From the cell containing the given text, extract its center point as (X, Y) coordinate. 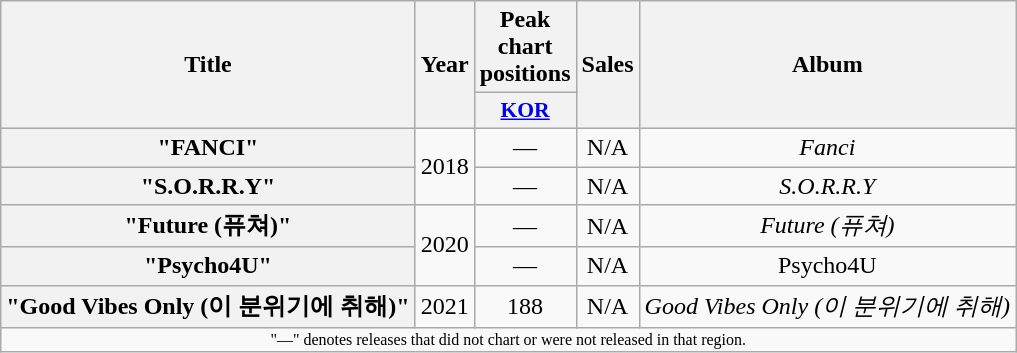
Sales (608, 65)
2018 (444, 166)
2020 (444, 246)
Album (828, 65)
Title (208, 65)
S.O.R.R.Y (828, 185)
"Future (퓨쳐)" (208, 226)
"Good Vibes Only (이 분위기에 취해)" (208, 306)
"—" denotes releases that did not chart or were not released in that region. (508, 340)
"S.O.R.R.Y" (208, 185)
2021 (444, 306)
KOR (525, 111)
"Psycho4U" (208, 266)
188 (525, 306)
Psycho4U (828, 266)
Fanci (828, 147)
Peak chartpositions (525, 47)
Future (퓨쳐) (828, 226)
Good Vibes Only (이 분위기에 취해) (828, 306)
"FANCI" (208, 147)
Year (444, 65)
